Search for the cell housing the specified text and yield its (X, Y) center coordinate. 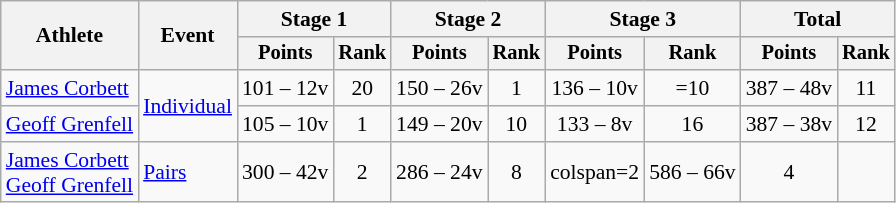
Geoff Grenfell (70, 124)
Stage 3 (643, 19)
Pairs (188, 172)
2 (362, 172)
300 – 42v (285, 172)
Total (818, 19)
20 (362, 88)
4 (789, 172)
James CorbettGeoff Grenfell (70, 172)
387 – 38v (789, 124)
387 – 48v (789, 88)
Stage 2 (468, 19)
11 (866, 88)
10 (517, 124)
Event (188, 36)
Stage 1 (314, 19)
150 – 26v (439, 88)
Individual (188, 106)
16 (692, 124)
286 – 24v (439, 172)
colspan=2 (594, 172)
8 (517, 172)
133 – 8v (594, 124)
105 – 10v (285, 124)
Athlete (70, 36)
149 – 20v (439, 124)
586 – 66v (692, 172)
136 – 10v (594, 88)
101 – 12v (285, 88)
James Corbett (70, 88)
=10 (692, 88)
12 (866, 124)
